Pinpoint the cell where the given text exists, returning its (x, y) midpoint coordinate. 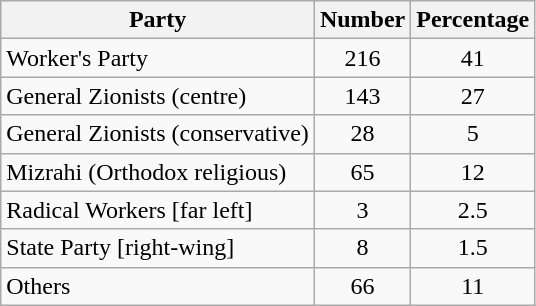
Mizrahi (Orthodox religious) (158, 172)
41 (473, 58)
Number (362, 20)
General Zionists (centre) (158, 96)
Party (158, 20)
Worker's Party (158, 58)
2.5 (473, 210)
28 (362, 134)
8 (362, 248)
65 (362, 172)
General Zionists (conservative) (158, 134)
143 (362, 96)
Radical Workers [far left] (158, 210)
216 (362, 58)
Percentage (473, 20)
12 (473, 172)
1.5 (473, 248)
11 (473, 286)
27 (473, 96)
State Party [right-wing] (158, 248)
Others (158, 286)
5 (473, 134)
3 (362, 210)
66 (362, 286)
